Return the (X, Y) coordinate for the center point of the cell that contains the specified text.  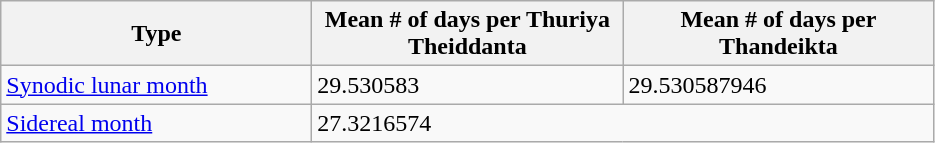
Sidereal month (156, 123)
29.530587946 (778, 85)
Synodic lunar month (156, 85)
Type (156, 34)
Mean # of days per Thandeikta (778, 34)
Mean # of days per Thuriya Theiddanta (468, 34)
29.530583 (468, 85)
27.3216574 (623, 123)
